Return [x, y] of the center of cell containing provided text 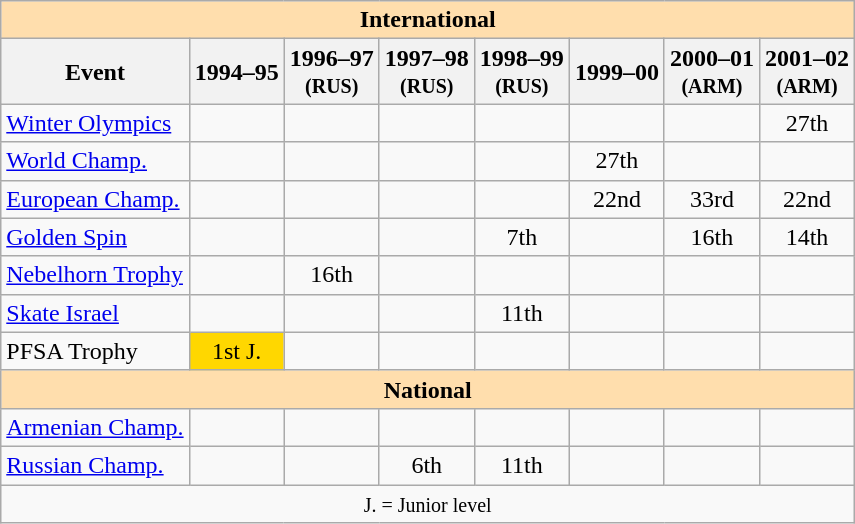
1998–99 (RUS) [522, 72]
7th [522, 237]
1994–95 [236, 72]
2001–02 (ARM) [806, 72]
Russian Champ. [95, 465]
1996–97 (RUS) [332, 72]
Skate Israel [95, 313]
1st J. [236, 351]
Armenian Champ. [95, 427]
Nebelhorn Trophy [95, 275]
International [428, 20]
33rd [712, 199]
European Champ. [95, 199]
1999–00 [616, 72]
Event [95, 72]
PFSA Trophy [95, 351]
World Champ. [95, 161]
Golden Spin [95, 237]
Winter Olympics [95, 123]
1997–98 (RUS) [426, 72]
2000–01 (ARM) [712, 72]
National [428, 389]
14th [806, 237]
6th [426, 465]
J. = Junior level [428, 503]
